Return the (X, Y) coordinate for the center point of the cell that contains the specified text.  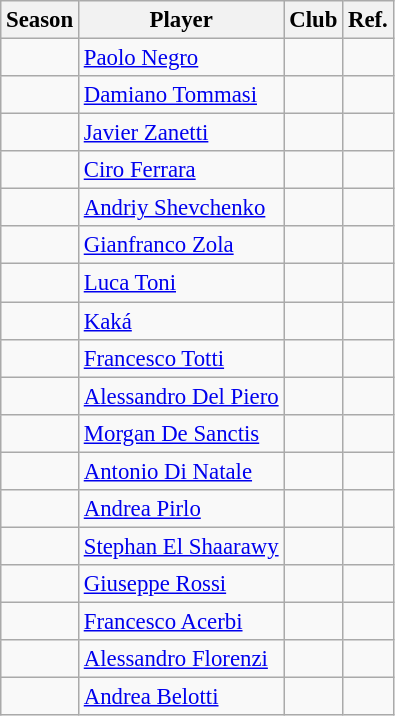
Season (40, 20)
Club (314, 20)
Morgan De Sanctis (180, 433)
Paolo Negro (180, 58)
Luca Toni (180, 283)
Javier Zanetti (180, 133)
Gianfranco Zola (180, 245)
Andriy Shevchenko (180, 208)
Ref. (368, 20)
Ciro Ferrara (180, 170)
Player (180, 20)
Kaká (180, 321)
Andrea Pirlo (180, 509)
Stephan El Shaarawy (180, 546)
Francesco Totti (180, 358)
Damiano Tommasi (180, 95)
Alessandro Florenzi (180, 659)
Giuseppe Rossi (180, 584)
Francesco Acerbi (180, 621)
Alessandro Del Piero (180, 396)
Andrea Belotti (180, 697)
Antonio Di Natale (180, 471)
